Search for the cell housing the specified text and yield its (X, Y) center coordinate. 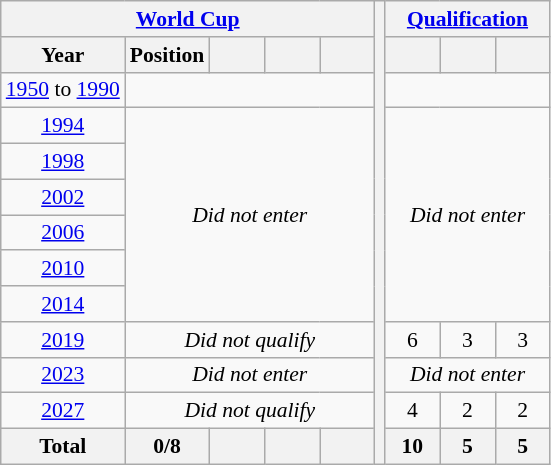
2002 (63, 197)
4 (412, 411)
1994 (63, 126)
Qualification (468, 19)
0/8 (167, 447)
2023 (63, 375)
Total (63, 447)
Year (63, 55)
2006 (63, 233)
1950 to 1990 (63, 90)
2027 (63, 411)
World Cup (188, 19)
1998 (63, 162)
2014 (63, 304)
2010 (63, 269)
2019 (63, 340)
10 (412, 447)
6 (412, 340)
Position (167, 55)
